For the text-containing cell, return its midpoint in (x, y) coordinate format. 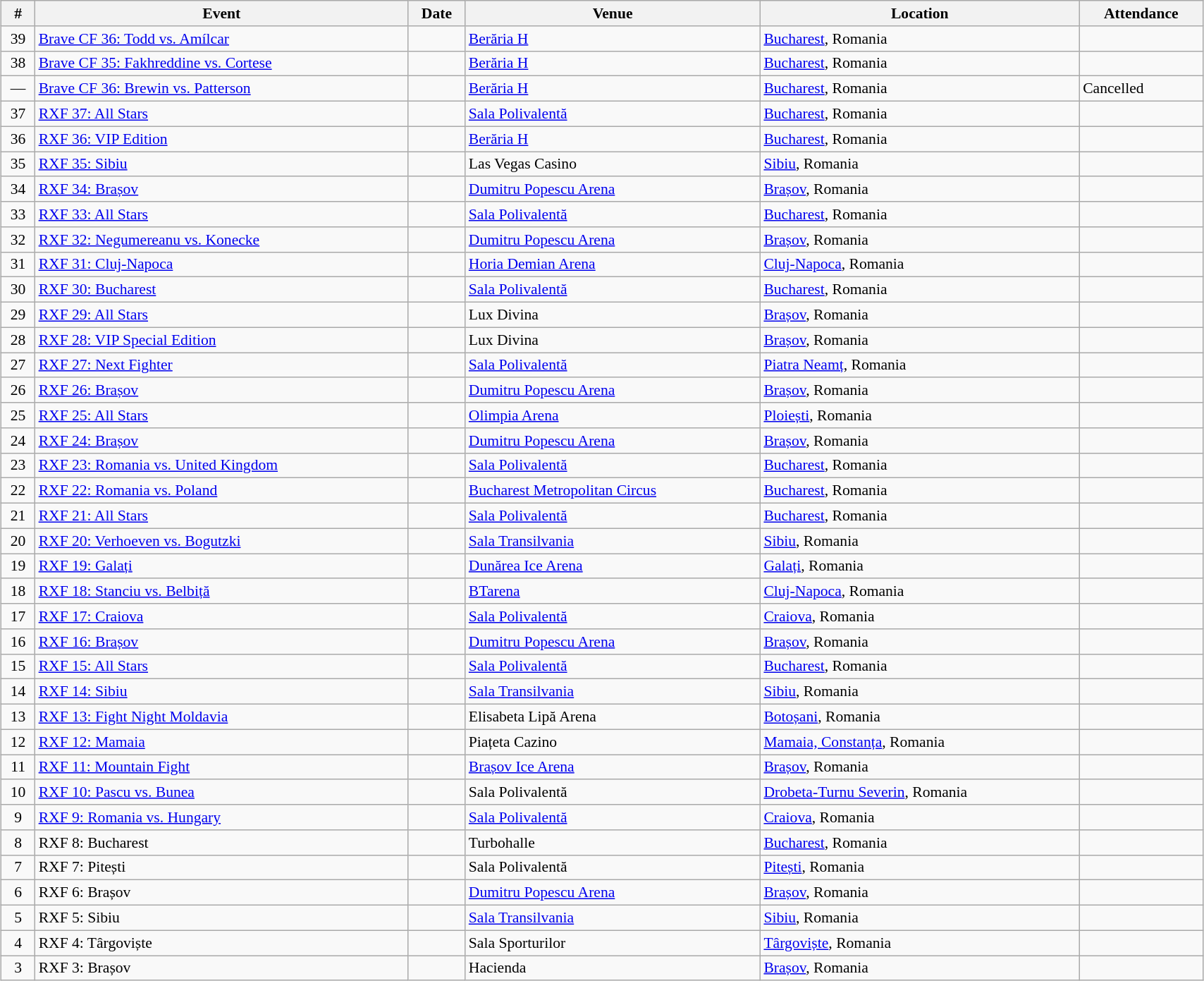
RXF 9: Romania vs. Hungary (222, 817)
14 (18, 692)
Drobeta-Turnu Severin, Romania (919, 793)
Date (437, 13)
Elisabeta Lipă Arena (613, 717)
RXF 13: Fight Night Moldavia (222, 717)
21 (18, 516)
RXF 22: Romania vs. Poland (222, 491)
RXF 31: Cluj-Napoca (222, 264)
RXF 10: Pascu vs. Bunea (222, 793)
27 (18, 365)
RXF 7: Pitești (222, 867)
28 (18, 340)
Ploiești, Romania (919, 415)
18 (18, 592)
Galați, Romania (919, 566)
36 (18, 139)
12 (18, 742)
24 (18, 441)
RXF 17: Craiova (222, 616)
RXF 32: Negumereanu vs. Konecke (222, 240)
— (18, 89)
17 (18, 616)
10 (18, 793)
RXF 34: Brașov (222, 190)
RXF 33: All Stars (222, 214)
RXF 24: Brașov (222, 441)
Piațeta Cazino (613, 742)
RXF 5: Sibiu (222, 918)
Sala Sporturilor (613, 943)
Las Vegas Casino (613, 164)
RXF 15: All Stars (222, 666)
9 (18, 817)
RXF 36: VIP Edition (222, 139)
Brave CF 36: Brewin vs. Patterson (222, 89)
Olimpia Arena (613, 415)
Hacienda (613, 968)
Piatra Neamț, Romania (919, 365)
Brave CF 35: Fakhreddine vs. Cortese (222, 63)
26 (18, 391)
Location (919, 13)
Brașov Ice Arena (613, 767)
30 (18, 290)
RXF 29: All Stars (222, 315)
Mamaia, Constanța, Romania (919, 742)
13 (18, 717)
Cancelled (1141, 89)
15 (18, 666)
RXF 21: All Stars (222, 516)
RXF 4: Târgoviște (222, 943)
7 (18, 867)
25 (18, 415)
RXF 20: Verhoeven vs. Bogutzki (222, 541)
RXF 35: Sibiu (222, 164)
RXF 23: Romania vs. United Kingdom (222, 465)
22 (18, 491)
RXF 27: Next Fighter (222, 365)
Dunărea Ice Arena (613, 566)
RXF 3: Brașov (222, 968)
39 (18, 39)
RXF 8: Bucharest (222, 843)
16 (18, 642)
Venue (613, 13)
RXF 6: Brașov (222, 893)
Horia Demian Arena (613, 264)
RXF 30: Bucharest (222, 290)
20 (18, 541)
RXF 11: Mountain Fight (222, 767)
Târgoviște, Romania (919, 943)
37 (18, 114)
RXF 37: All Stars (222, 114)
4 (18, 943)
Turbohalle (613, 843)
19 (18, 566)
BTarena (613, 592)
Botoșani, Romania (919, 717)
3 (18, 968)
RXF 28: VIP Special Edition (222, 340)
5 (18, 918)
RXF 16: Brașov (222, 642)
29 (18, 315)
38 (18, 63)
Event (222, 13)
RXF 12: Mamaia (222, 742)
RXF 25: All Stars (222, 415)
33 (18, 214)
# (18, 13)
23 (18, 465)
31 (18, 264)
34 (18, 190)
RXF 19: Galați (222, 566)
Bucharest Metropolitan Circus (613, 491)
11 (18, 767)
35 (18, 164)
RXF 26: Brașov (222, 391)
6 (18, 893)
RXF 18: Stanciu vs. Belbiță (222, 592)
8 (18, 843)
32 (18, 240)
Pitești, Romania (919, 867)
Attendance (1141, 13)
Brave CF 36: Todd vs. Amílcar (222, 39)
RXF 14: Sibiu (222, 692)
